For the text-containing cell, return its midpoint in (x, y) coordinate format. 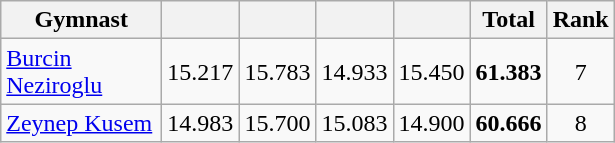
15.083 (354, 123)
60.666 (508, 123)
Total (508, 20)
Burcin Neziroglu (82, 72)
61.383 (508, 72)
14.983 (200, 123)
7 (580, 72)
Rank (580, 20)
Gymnast (82, 20)
15.450 (432, 72)
15.217 (200, 72)
Zeynep Kusem (82, 123)
15.783 (278, 72)
14.933 (354, 72)
14.900 (432, 123)
8 (580, 123)
15.700 (278, 123)
